Return (X, Y) of the center of cell containing provided text 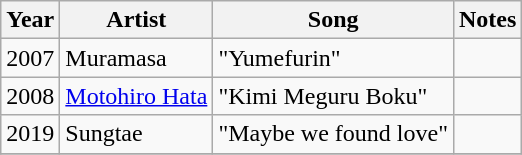
Motohiro Hata (136, 96)
Artist (136, 20)
"Maybe we found love" (334, 134)
Song (334, 20)
2007 (30, 58)
Muramasa (136, 58)
Year (30, 20)
2008 (30, 96)
Sungtae (136, 134)
"Kimi Meguru Boku" (334, 96)
2019 (30, 134)
"Yumefurin" (334, 58)
Notes (487, 20)
